Locate the cell with the specified text and output its (x, y) center coordinate. 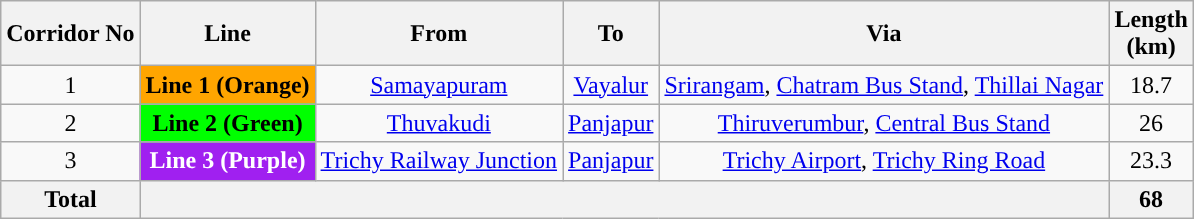
Length(km) (1151, 34)
18.7 (1151, 85)
Via (884, 34)
23.3 (1151, 161)
26 (1151, 123)
Srirangam, Chatram Bus Stand, Thillai Nagar (884, 85)
From (439, 34)
Samayapuram (439, 85)
Line 1 (Orange) (228, 85)
Trichy Railway Junction (439, 161)
Line 3 (Purple) (228, 161)
3 (70, 161)
Thiruverumbur, Central Bus Stand (884, 123)
Line (228, 34)
2 (70, 123)
Corridor No (70, 34)
Thuvakudi (439, 123)
1 (70, 85)
Line 2 (Green) (228, 123)
Vayalur (611, 85)
68 (1151, 199)
Trichy Airport, Trichy Ring Road (884, 161)
Total (70, 199)
To (611, 34)
